From the cell containing the given text, extract its center point as (x, y) coordinate. 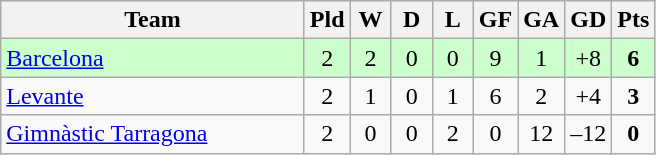
+4 (588, 96)
9 (495, 58)
+8 (588, 58)
Pld (327, 20)
D (412, 20)
Pts (634, 20)
Barcelona (153, 58)
Gimnàstic Tarragona (153, 134)
GA (542, 20)
GD (588, 20)
3 (634, 96)
W (370, 20)
L (452, 20)
Team (153, 20)
GF (495, 20)
Levante (153, 96)
12 (542, 134)
–12 (588, 134)
